Extract the [X, Y] coordinate from the center of the cell holding the provided text.  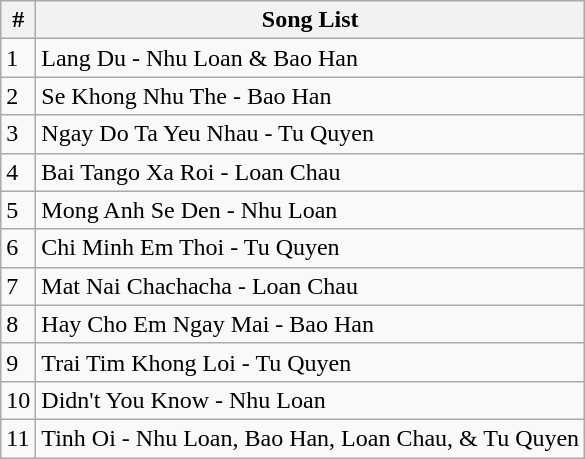
6 [18, 248]
Ngay Do Ta Yeu Nhau - Tu Quyen [310, 134]
1 [18, 58]
Se Khong Nhu The - Bao Han [310, 96]
Song List [310, 20]
10 [18, 400]
4 [18, 172]
Tinh Oi - Nhu Loan, Bao Han, Loan Chau, & Tu Quyen [310, 438]
11 [18, 438]
Bai Tango Xa Roi - Loan Chau [310, 172]
Chi Minh Em Thoi - Tu Quyen [310, 248]
3 [18, 134]
Hay Cho Em Ngay Mai - Bao Han [310, 324]
2 [18, 96]
9 [18, 362]
7 [18, 286]
# [18, 20]
Trai Tim Khong Loi - Tu Quyen [310, 362]
Mong Anh Se Den - Nhu Loan [310, 210]
8 [18, 324]
Mat Nai Chachacha - Loan Chau [310, 286]
Didn't You Know - Nhu Loan [310, 400]
5 [18, 210]
Lang Du - Nhu Loan & Bao Han [310, 58]
